Provide the [X, Y] coordinate of the cell's center where the given text is located.  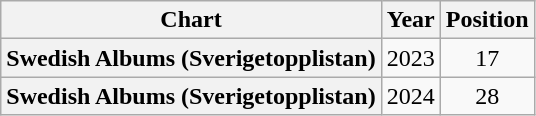
2023 [410, 58]
17 [487, 58]
Year [410, 20]
28 [487, 96]
Chart [191, 20]
2024 [410, 96]
Position [487, 20]
